Return the [x, y] coordinate for the center point of the cell that contains the specified text.  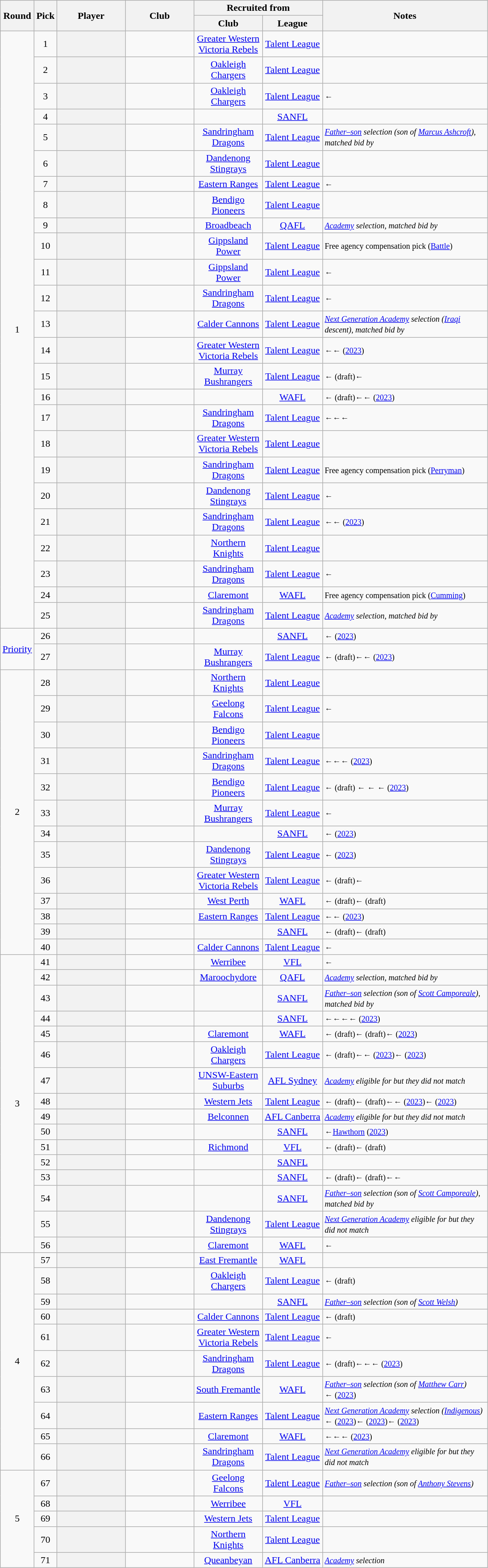
66 [45, 1457]
←←← [405, 417]
47 [45, 1081]
Academy selection [405, 1560]
44 [45, 1019]
← (draft)←← (2023)← (2023) [405, 1054]
20 [45, 496]
Belconnen [229, 1117]
17 [45, 417]
61 [45, 1337]
AFL Sydney [293, 1081]
Maroochydore [229, 977]
← (draft) ← ← ← (2023) [405, 787]
43 [45, 998]
Father–son selection (son of Matthew Carr)← (2023) [405, 1389]
Queanbeyan [229, 1560]
25 [45, 615]
24 [45, 595]
53 [45, 1177]
Next Generation Academy selection (Indigenous)← (2023)← (2023)← (2023) [405, 1416]
39 [45, 931]
10 [45, 246]
7 [45, 184]
37 [45, 901]
Round [17, 16]
38 [45, 916]
40 [45, 947]
58 [45, 1280]
27 [45, 656]
28 [45, 683]
9 [45, 225]
71 [45, 1560]
Free agency compensation pick (Battle) [405, 246]
Free agency compensation pick (Cumming) [405, 595]
Pick [45, 16]
56 [45, 1245]
8 [45, 204]
64 [45, 1416]
68 [45, 1504]
Next Generation Academy selection (Iraqi descent), matched bid by [405, 324]
41 [45, 962]
45 [45, 1034]
26 [45, 636]
50 [45, 1132]
16 [45, 397]
62 [45, 1364]
49 [45, 1117]
21 [45, 522]
57 [45, 1260]
23 [45, 574]
65 [45, 1436]
Father–son selection (son of Marcus Ashcroft), matched bid by [405, 137]
46 [45, 1054]
League [293, 23]
12 [45, 298]
70 [45, 1539]
11 [45, 272]
48 [45, 1101]
36 [45, 881]
29 [45, 709]
69 [45, 1519]
← (draft)← (draft)←← [405, 1177]
55 [45, 1224]
UNSW-Eastern Suburbs [229, 1081]
31 [45, 761]
35 [45, 854]
6 [45, 163]
Broadbeach [229, 225]
33 [45, 813]
←←←← (2023) [405, 1019]
15 [45, 377]
42 [45, 977]
32 [45, 787]
←Hawthorn (2023) [405, 1132]
60 [45, 1317]
East Fremantle [229, 1260]
59 [45, 1302]
30 [45, 735]
Father–son selection (son of Anthony Stevens) [405, 1483]
22 [45, 548]
Player [91, 16]
← (draft)←←← (2023) [405, 1364]
54 [45, 1198]
Richmond [229, 1147]
19 [45, 470]
18 [45, 444]
63 [45, 1389]
51 [45, 1147]
67 [45, 1483]
Recruited from [258, 8]
← (draft)← (draft)←← (2023)← (2023) [405, 1101]
Father–son selection (son of Scott Welsh) [405, 1302]
Notes [405, 16]
13 [45, 324]
34 [45, 834]
Priority [17, 649]
Free agency compensation pick (Perryman) [405, 470]
West Perth [229, 901]
South Fremantle [229, 1389]
← (draft)← (draft)← (2023) [405, 1034]
52 [45, 1162]
14 [45, 350]
